Return the (X, Y) coordinate for the center point of the cell that contains the specified text.  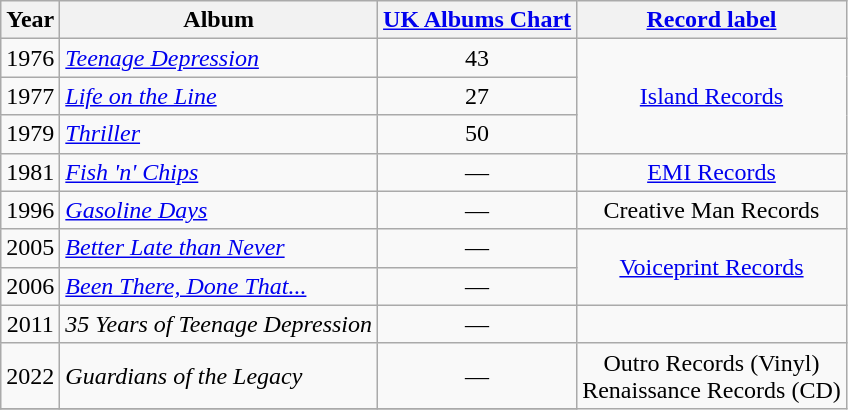
Better Late than Never (219, 248)
1996 (30, 210)
Fish 'n' Chips (219, 172)
1981 (30, 172)
1976 (30, 58)
Thriller (219, 134)
35 Years of Teenage Depression (219, 324)
Outro Records (Vinyl)Renaissance Records (CD) (712, 376)
2005 (30, 248)
Teenage Depression (219, 58)
Been There, Done That... (219, 286)
Island Records (712, 96)
Album (219, 20)
Record label (712, 20)
UK Albums Chart (478, 20)
EMI Records (712, 172)
Voiceprint Records (712, 267)
50 (478, 134)
1979 (30, 134)
1977 (30, 96)
Guardians of the Legacy (219, 376)
2022 (30, 376)
Creative Man Records (712, 210)
2011 (30, 324)
Gasoline Days (219, 210)
Year (30, 20)
43 (478, 58)
27 (478, 96)
2006 (30, 286)
Life on the Line (219, 96)
